Determine the (X, Y) coordinate at the center of the cell enclosing the given text.  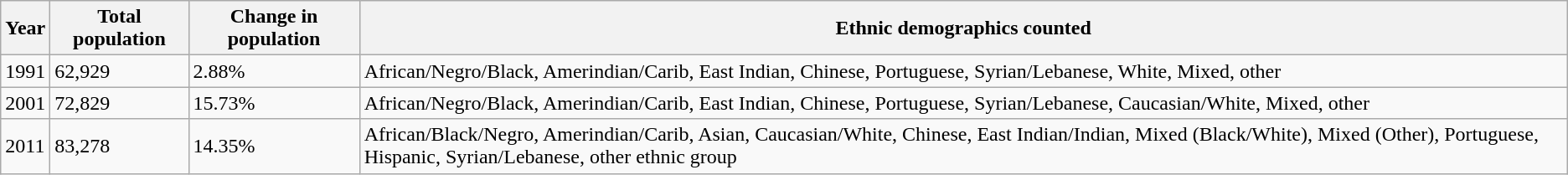
62,929 (119, 71)
2.88% (274, 71)
14.35% (274, 146)
Ethnic demographics counted (963, 28)
15.73% (274, 103)
83,278 (119, 146)
African/Negro/Black, Amerindian/Carib, East Indian, Chinese, Portuguese, Syrian/Lebanese, Caucasian/White, Mixed, other (963, 103)
Total population (119, 28)
72,829 (119, 103)
Change in population (274, 28)
Year (25, 28)
African/Negro/Black, Amerindian/Carib, East Indian, Chinese, Portuguese, Syrian/Lebanese, White, Mixed, other (963, 71)
2011 (25, 146)
2001 (25, 103)
1991 (25, 71)
